For the text-containing cell, return its midpoint in [x, y] coordinate format. 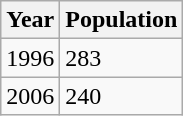
240 [122, 96]
Population [122, 20]
283 [122, 58]
1996 [30, 58]
2006 [30, 96]
Year [30, 20]
